Locate the cell with the specified text and output its [X, Y] center coordinate. 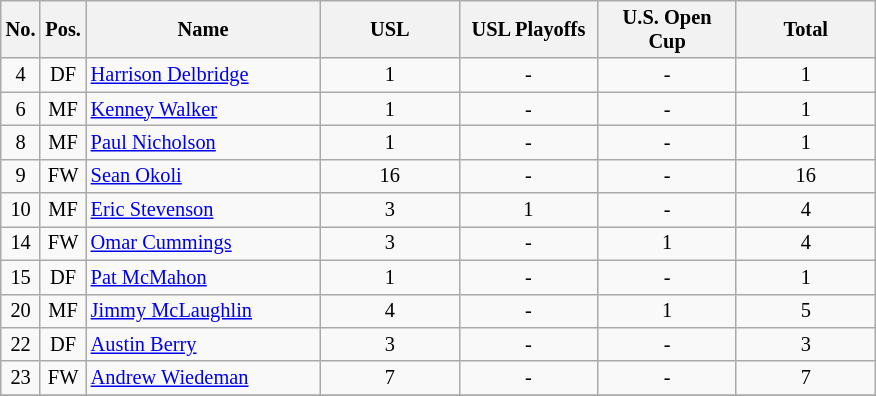
Paul Nicholson [204, 142]
6 [21, 109]
9 [21, 176]
Sean Okoli [204, 176]
Jimmy McLaughlin [204, 311]
14 [21, 243]
U.S. Open Cup [668, 29]
Austin Berry [204, 344]
USL Playoffs [528, 29]
Eric Stevenson [204, 210]
22 [21, 344]
Harrison Delbridge [204, 75]
5 [806, 311]
Pos. [62, 29]
No. [21, 29]
Kenney Walker [204, 109]
Andrew Wiedeman [204, 378]
20 [21, 311]
8 [21, 142]
23 [21, 378]
Omar Cummings [204, 243]
Pat McMahon [204, 277]
10 [21, 210]
USL [390, 29]
Name [204, 29]
Total [806, 29]
15 [21, 277]
